Find where the given text appears and provide that cell's center as (x, y) coordinate. 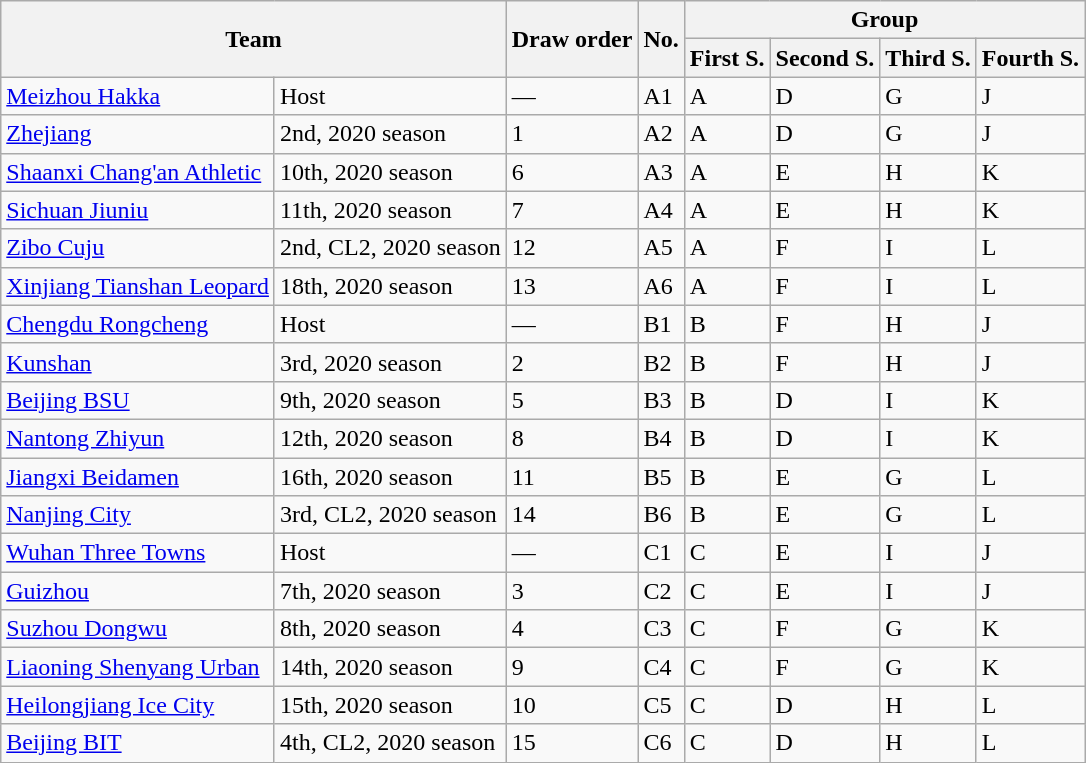
14 (572, 515)
Nanjing City (138, 515)
A4 (661, 210)
12 (572, 248)
7 (572, 210)
Nantong Zhiyun (138, 438)
8th, 2020 season (390, 629)
A3 (661, 172)
Kunshan (138, 362)
3rd, CL2, 2020 season (390, 515)
Heilongjiang Ice City (138, 705)
C3 (661, 629)
12th, 2020 season (390, 438)
C1 (661, 553)
Team (254, 39)
A2 (661, 134)
13 (572, 286)
B4 (661, 438)
Chengdu Rongcheng (138, 324)
1 (572, 134)
Beijing BIT (138, 743)
Second S. (825, 58)
8 (572, 438)
B6 (661, 515)
11th, 2020 season (390, 210)
10 (572, 705)
C2 (661, 591)
6 (572, 172)
Fourth S. (1030, 58)
A5 (661, 248)
16th, 2020 season (390, 477)
B5 (661, 477)
B1 (661, 324)
9th, 2020 season (390, 400)
9 (572, 667)
C5 (661, 705)
B3 (661, 400)
Jiangxi Beidamen (138, 477)
Wuhan Three Towns (138, 553)
3 (572, 591)
Guizhou (138, 591)
C4 (661, 667)
2nd, 2020 season (390, 134)
Sichuan Jiuniu (138, 210)
Liaoning Shenyang Urban (138, 667)
7th, 2020 season (390, 591)
Zhejiang (138, 134)
Draw order (572, 39)
B2 (661, 362)
A6 (661, 286)
Group (884, 20)
No. (661, 39)
3rd, 2020 season (390, 362)
Meizhou Hakka (138, 96)
C6 (661, 743)
11 (572, 477)
A1 (661, 96)
Beijing BSU (138, 400)
18th, 2020 season (390, 286)
Zibo Cuju (138, 248)
5 (572, 400)
15 (572, 743)
Third S. (928, 58)
2 (572, 362)
Xinjiang Tianshan Leopard (138, 286)
4 (572, 629)
10th, 2020 season (390, 172)
2nd, CL2, 2020 season (390, 248)
4th, CL2, 2020 season (390, 743)
15th, 2020 season (390, 705)
Shaanxi Chang'an Athletic (138, 172)
14th, 2020 season (390, 667)
Suzhou Dongwu (138, 629)
First S. (727, 58)
